Find where the given text appears and provide that cell's center as [X, Y] coordinate. 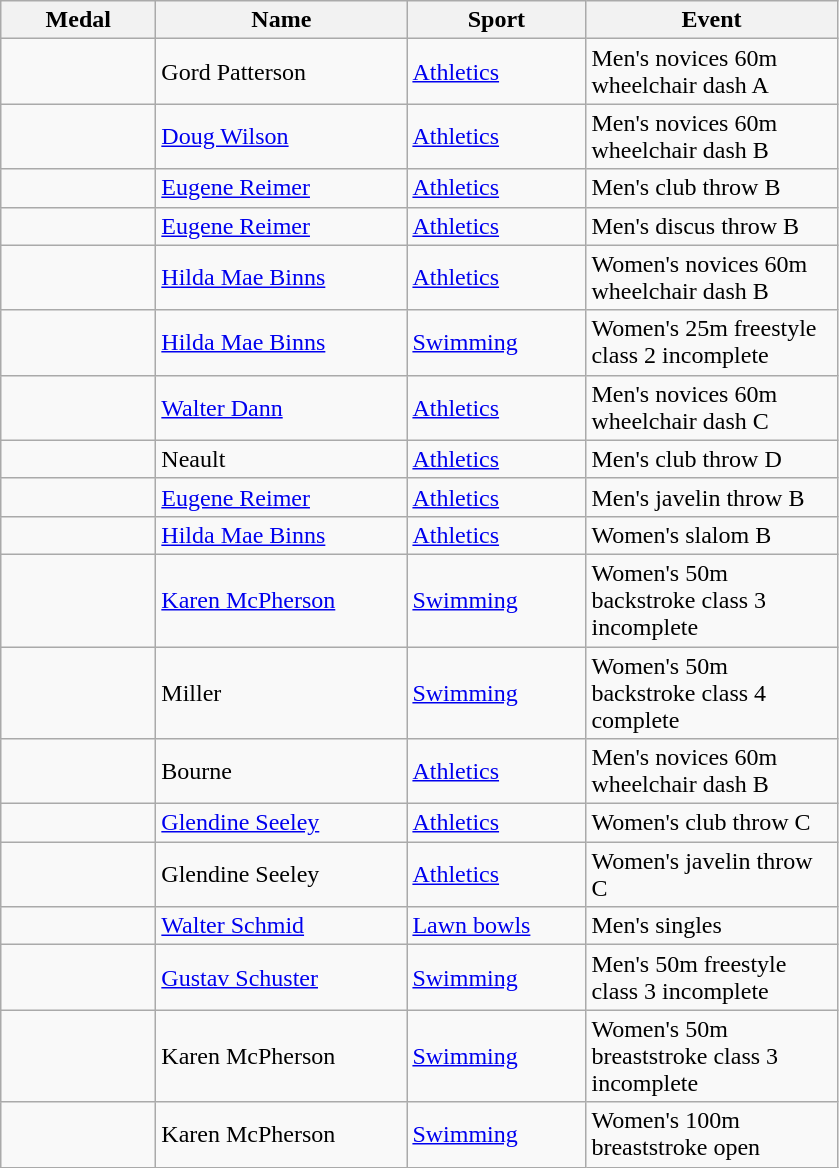
Women's 50m breaststroke class 3 incomplete [712, 1056]
Women's 100m breaststroke open [712, 1134]
Women's club throw C [712, 823]
Women's novices 60m wheelchair dash B [712, 278]
Gustav Schuster [282, 978]
Women's 50m backstroke class 3 incomplete [712, 600]
Neault [282, 459]
Doug Wilson [282, 136]
Miller [282, 692]
Lawn bowls [496, 926]
Men's 50m freestyle class 3 incomplete [712, 978]
Sport [496, 20]
Walter Dann [282, 408]
Men's novices 60m wheelchair dash A [712, 72]
Women's 25m freestyle class 2 incomplete [712, 342]
Men's singles [712, 926]
Men's club throw D [712, 459]
Bourne [282, 772]
Men's discus throw B [712, 226]
Women's 50m backstroke class 4 complete [712, 692]
Men's novices 60m wheelchair dash C [712, 408]
Women's javelin throw C [712, 874]
Medal [78, 20]
Gord Patterson [282, 72]
Men's club throw B [712, 188]
Event [712, 20]
Men's javelin throw B [712, 497]
Name [282, 20]
Women's slalom B [712, 535]
Walter Schmid [282, 926]
